Output the (x, y) coordinate of the center of the cell containing the given text.  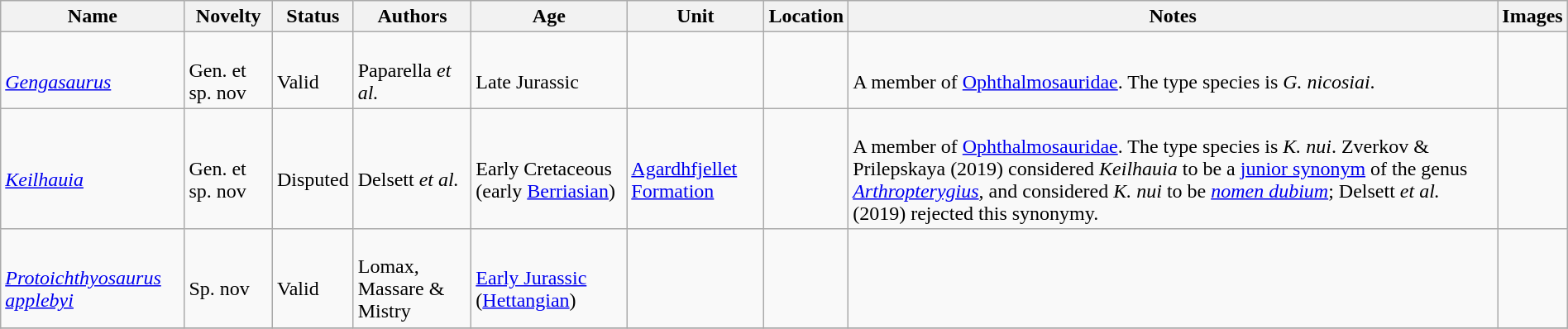
Status (313, 17)
Unit (696, 17)
Location (806, 17)
Delsett et al. (412, 169)
Name (93, 17)
Late Jurassic (549, 70)
Lomax, Massare & Mistry (412, 278)
Sp. nov (228, 278)
Novelty (228, 17)
Images (1532, 17)
Notes (1173, 17)
A member of Ophthalmosauridae. The type species is G. nicosiai. (1173, 70)
Early Cretaceous (early Berriasian) (549, 169)
Paparella et al. (412, 70)
Disputed (313, 169)
Agardhfjellet Formation (696, 169)
Gengasaurus (93, 70)
Keilhauia (93, 169)
Authors (412, 17)
Protoichthyosaurus applebyi (93, 278)
Early Jurassic (Hettangian) (549, 278)
Age (549, 17)
